Scan for the cell matching the given text and deliver its [x, y] coordinate at center. 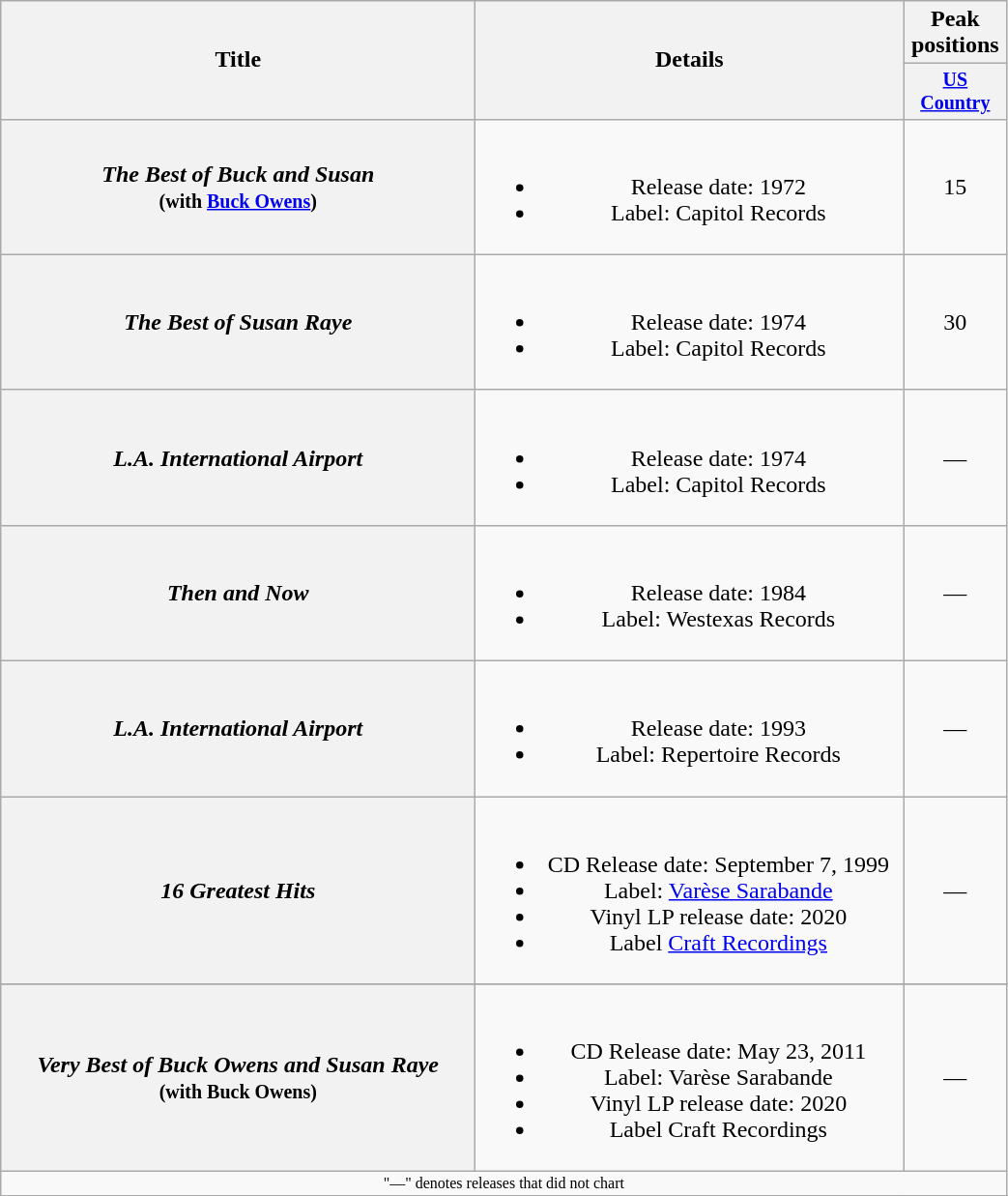
15 [955, 187]
30 [955, 322]
CD Release date: September 7, 1999Label: Varèse SarabandeVinyl LP release date: 2020Label Craft Recordings [690, 890]
"—" denotes releases that did not chart [504, 1183]
Very Best of Buck Owens and Susan Raye(with Buck Owens) [238, 1078]
Release date: 1972Label: Capitol Records [690, 187]
Details [690, 60]
US Country [955, 91]
16 Greatest Hits [238, 890]
The Best of Susan Raye [238, 322]
CD Release date: May 23, 2011Label: Varèse SarabandeVinyl LP release date: 2020Label Craft Recordings [690, 1078]
Title [238, 60]
Then and Now [238, 593]
Release date: 1984Label: Westexas Records [690, 593]
Peak positions [955, 33]
Release date: 1993Label: Repertoire Records [690, 729]
The Best of Buck and Susan(with Buck Owens) [238, 187]
